Scan for the cell matching the given text and deliver its (X, Y) coordinate at center. 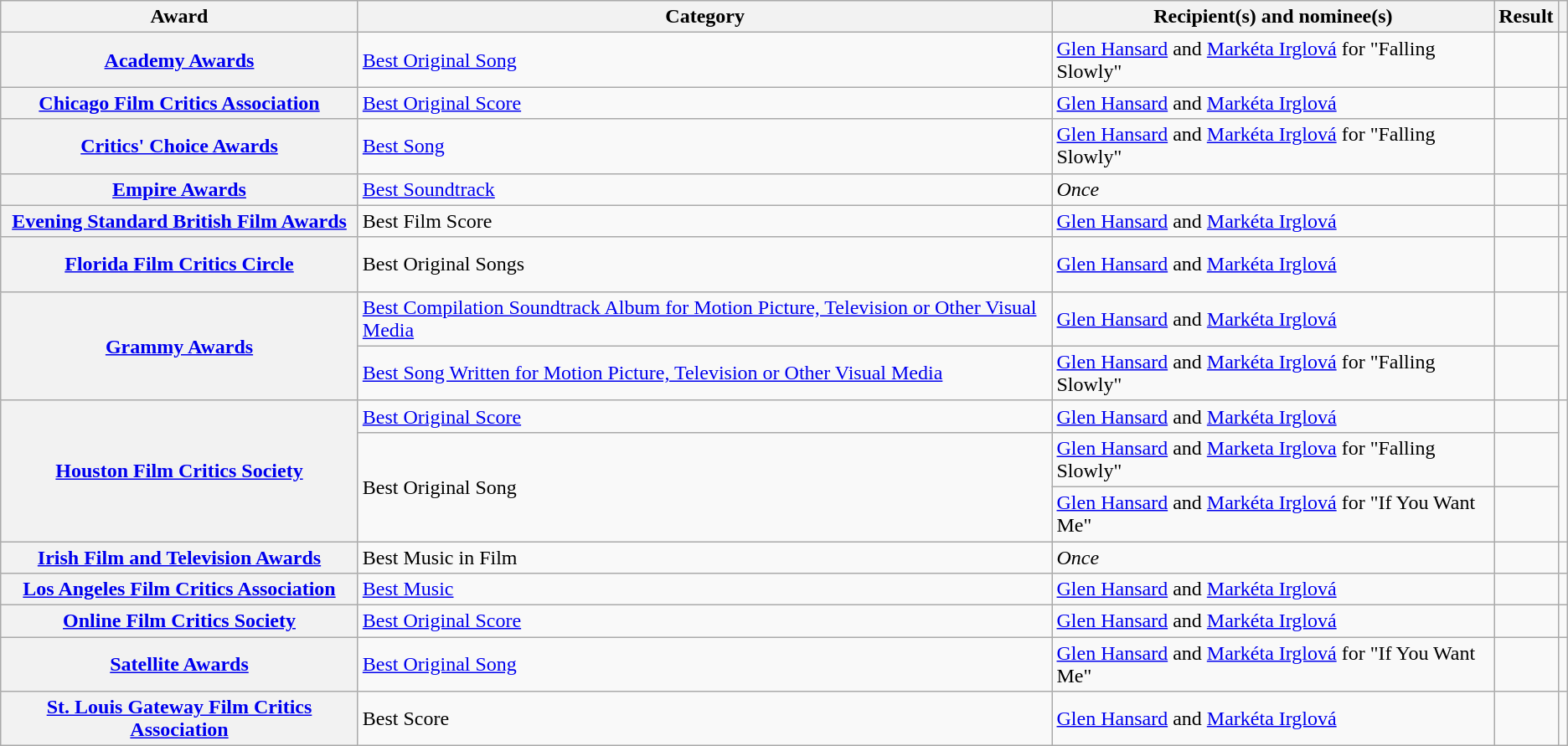
Recipient(s) and nominee(s) (1273, 17)
Category (705, 17)
Best Song (705, 146)
Empire Awards (179, 189)
Best Soundtrack (705, 189)
Glen Hansard and Marketa Irglova for "Falling Slowly" (1273, 459)
Best Original Songs (705, 265)
St. Louis Gateway Film Critics Association (179, 718)
Chicago Film Critics Association (179, 103)
Best Score (705, 718)
Los Angeles Film Critics Association (179, 589)
Online Film Critics Society (179, 621)
Critics' Choice Awards (179, 146)
Best Film Score (705, 221)
Award (179, 17)
Evening Standard British Film Awards (179, 221)
Best Music in Film (705, 557)
Academy Awards (179, 60)
Florida Film Critics Circle (179, 265)
Best Music (705, 589)
Irish Film and Television Awards (179, 557)
Houston Film Critics Society (179, 471)
Grammy Awards (179, 346)
Result (1526, 17)
Best Compilation Soundtrack Album for Motion Picture, Television or Other Visual Media (705, 318)
Satellite Awards (179, 665)
Best Song Written for Motion Picture, Television or Other Visual Media (705, 373)
